Output the (X, Y) coordinate of the center of the cell containing the given text.  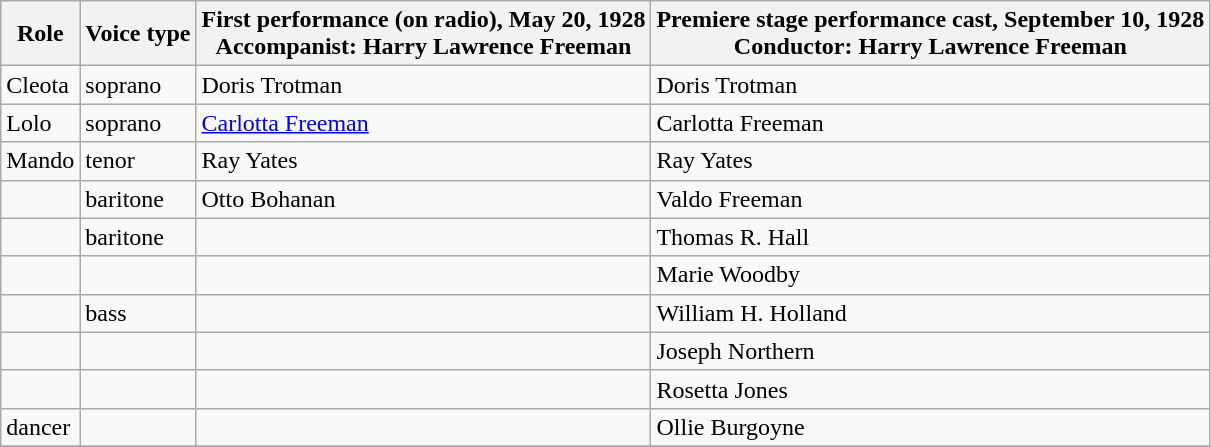
Marie Woodby (930, 275)
Voice type (138, 34)
William H. Holland (930, 313)
Cleota (40, 85)
Thomas R. Hall (930, 237)
Premiere stage performance cast, September 10, 1928Conductor: Harry Lawrence Freeman (930, 34)
Role (40, 34)
Lolo (40, 123)
First performance (on radio), May 20, 1928Accompanist: Harry Lawrence Freeman (424, 34)
Joseph Northern (930, 351)
Otto Bohanan (424, 199)
Ollie Burgoyne (930, 427)
tenor (138, 161)
Valdo Freeman (930, 199)
Rosetta Jones (930, 389)
Mando (40, 161)
dancer (40, 427)
bass (138, 313)
